From the cell containing the given text, extract its center point as (x, y) coordinate. 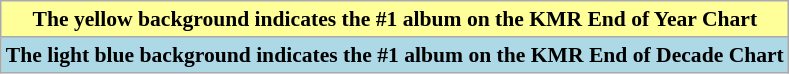
The yellow background indicates the #1 album on the KMR End of Year Chart (395, 19)
The light blue background indicates the #1 album on the KMR End of Decade Chart (395, 55)
